For the text-containing cell, return its midpoint in (X, Y) coordinate format. 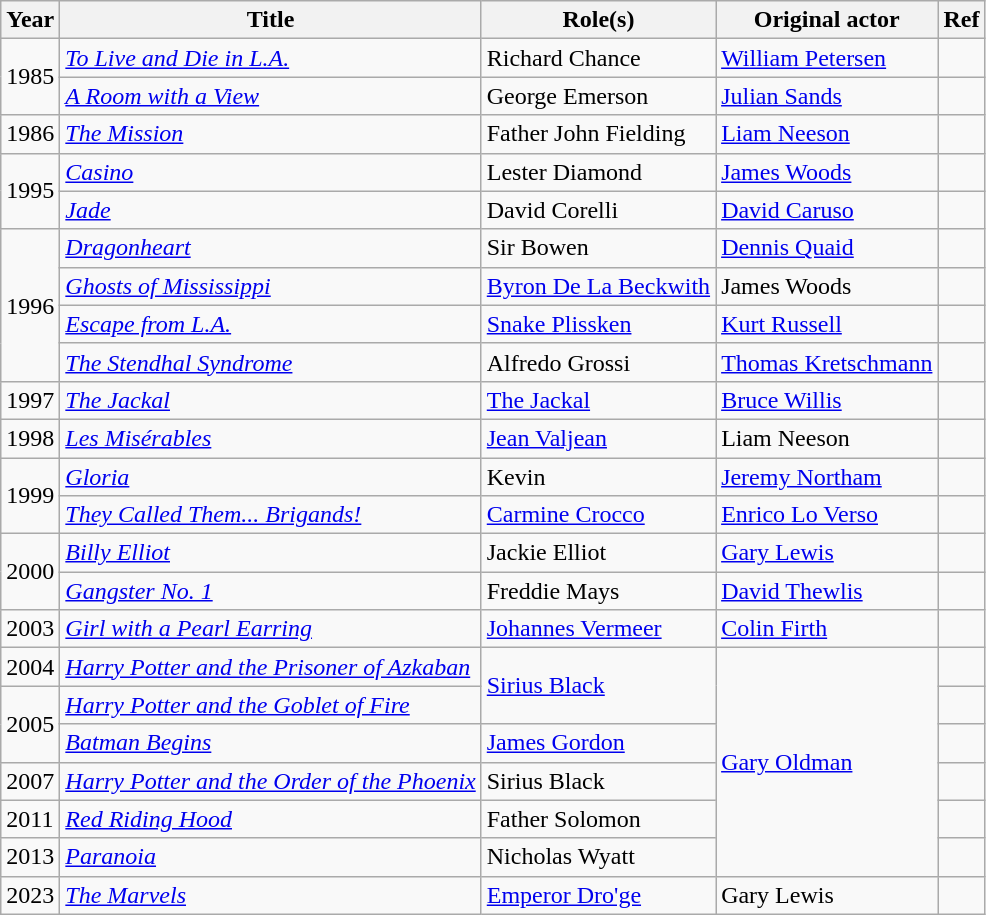
Girl with a Pearl Earring (270, 629)
2011 (30, 819)
David Thewlis (827, 591)
Thomas Kretschmann (827, 362)
Harry Potter and the Goblet of Fire (270, 705)
Freddie Mays (598, 591)
Gloria (270, 477)
1986 (30, 134)
Father Solomon (598, 819)
Alfredo Grossi (598, 362)
A Room with a View (270, 96)
The Stendhal Syndrome (270, 362)
2003 (30, 629)
Colin Firth (827, 629)
Father John Fielding (598, 134)
Casino (270, 172)
Batman Begins (270, 743)
Ref (962, 20)
Julian Sands (827, 96)
1997 (30, 400)
Title (270, 20)
Emperor Dro'ge (598, 895)
1985 (30, 77)
Dragonheart (270, 248)
Gary Oldman (827, 762)
Red Riding Hood (270, 819)
Escape from L.A. (270, 324)
Byron De La Beckwith (598, 286)
2004 (30, 667)
David Caruso (827, 210)
1999 (30, 496)
The Mission (270, 134)
Les Misérables (270, 438)
Nicholas Wyatt (598, 857)
2005 (30, 724)
Year (30, 20)
The Marvels (270, 895)
David Corelli (598, 210)
Gangster No. 1 (270, 591)
Harry Potter and the Order of the Phoenix (270, 781)
Kevin (598, 477)
2023 (30, 895)
William Petersen (827, 58)
Richard Chance (598, 58)
1996 (30, 305)
To Live and Die in L.A. (270, 58)
Johannes Vermeer (598, 629)
Sir Bowen (598, 248)
2000 (30, 572)
Jean Valjean (598, 438)
Kurt Russell (827, 324)
Billy Elliot (270, 553)
Paranoia (270, 857)
Enrico Lo Verso (827, 515)
Original actor (827, 20)
Ghosts of Mississippi (270, 286)
1998 (30, 438)
Snake Plissken (598, 324)
Dennis Quaid (827, 248)
Jade (270, 210)
1995 (30, 191)
2007 (30, 781)
Carmine Crocco (598, 515)
2013 (30, 857)
Jackie Elliot (598, 553)
James Gordon (598, 743)
Jeremy Northam (827, 477)
Lester Diamond (598, 172)
Role(s) (598, 20)
George Emerson (598, 96)
They Called Them... Brigands! (270, 515)
Harry Potter and the Prisoner of Azkaban (270, 667)
Bruce Willis (827, 400)
